Return the [x, y] coordinate for the center point of the cell that contains the specified text.  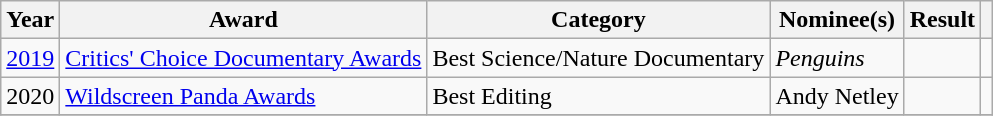
Penguins [837, 58]
Result [942, 20]
Wildscreen Panda Awards [244, 96]
Best Science/Nature Documentary [598, 58]
Andy Netley [837, 96]
Critics' Choice Documentary Awards [244, 58]
Year [30, 20]
Nominee(s) [837, 20]
2020 [30, 96]
2019 [30, 58]
Category [598, 20]
Award [244, 20]
Best Editing [598, 96]
